Scan for the cell matching the given text and deliver its (x, y) coordinate at center. 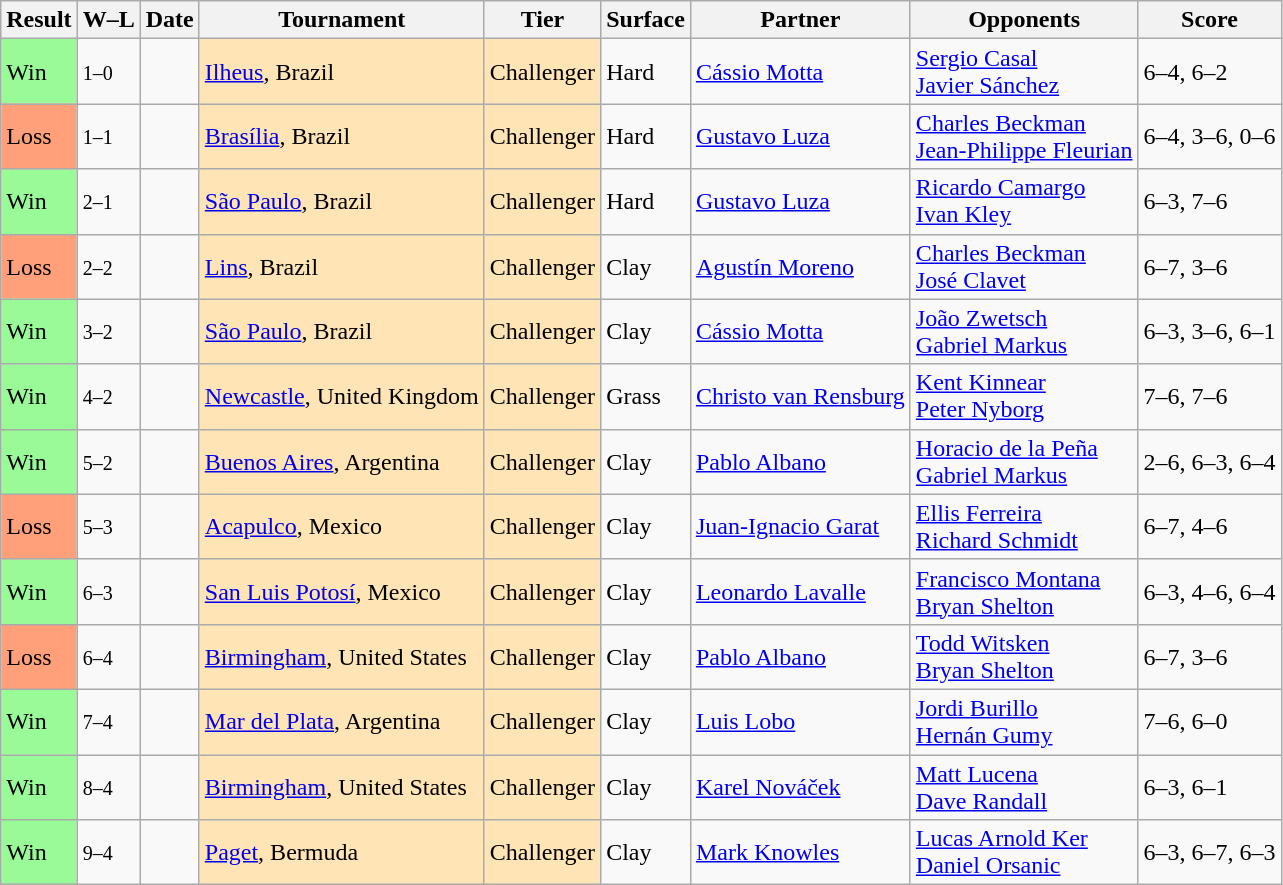
João Zwetsch Gabriel Markus (1024, 332)
5–2 (108, 462)
Christo van Rensburg (800, 396)
Brasília, Brazil (342, 136)
3–2 (108, 332)
6–3, 7–6 (1210, 202)
Charles Beckman José Clavet (1024, 266)
Partner (800, 20)
1–0 (108, 72)
Karel Nováček (800, 786)
Opponents (1024, 20)
Paget, Bermuda (342, 852)
Francisco Montana Bryan Shelton (1024, 592)
9–4 (108, 852)
Acapulco, Mexico (342, 526)
Ilheus, Brazil (342, 72)
Mar del Plata, Argentina (342, 722)
Agustín Moreno (800, 266)
6–3, 3–6, 6–1 (1210, 332)
2–6, 6–3, 6–4 (1210, 462)
Ellis Ferreira Richard Schmidt (1024, 526)
Mark Knowles (800, 852)
6–4, 3–6, 0–6 (1210, 136)
Horacio de la Peña Gabriel Markus (1024, 462)
Sergio Casal Javier Sánchez (1024, 72)
Matt Lucena Dave Randall (1024, 786)
6–3 (108, 592)
1–1 (108, 136)
8–4 (108, 786)
Score (1210, 20)
Jordi Burillo Hernán Gumy (1024, 722)
5–3 (108, 526)
7–6, 7–6 (1210, 396)
San Luis Potosí, Mexico (342, 592)
Buenos Aires, Argentina (342, 462)
7–6, 6–0 (1210, 722)
Tournament (342, 20)
Todd Witsken Bryan Shelton (1024, 656)
6–3, 6–7, 6–3 (1210, 852)
Leonardo Lavalle (800, 592)
Luis Lobo (800, 722)
Date (170, 20)
Lucas Arnold Ker Daniel Orsanic (1024, 852)
Tier (542, 20)
4–2 (108, 396)
Kent Kinnear Peter Nyborg (1024, 396)
2–1 (108, 202)
6–4, 6–2 (1210, 72)
6–4 (108, 656)
Ricardo Camargo Ivan Kley (1024, 202)
Result (39, 20)
6–3, 4–6, 6–4 (1210, 592)
Grass (646, 396)
7–4 (108, 722)
2–2 (108, 266)
Surface (646, 20)
Newcastle, United Kingdom (342, 396)
W–L (108, 20)
6–3, 6–1 (1210, 786)
6–7, 4–6 (1210, 526)
Charles Beckman Jean-Philippe Fleurian (1024, 136)
Juan-Ignacio Garat (800, 526)
Lins, Brazil (342, 266)
